Output the (x, y) coordinate of the center of the cell containing the given text.  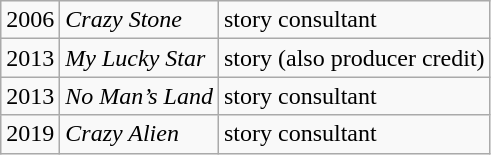
No Man’s Land (140, 96)
story (also producer credit) (354, 58)
Crazy Stone (140, 20)
2006 (30, 20)
My Lucky Star (140, 58)
Crazy Alien (140, 134)
2019 (30, 134)
